Determine the (X, Y) coordinate at the center of the cell enclosing the given text.  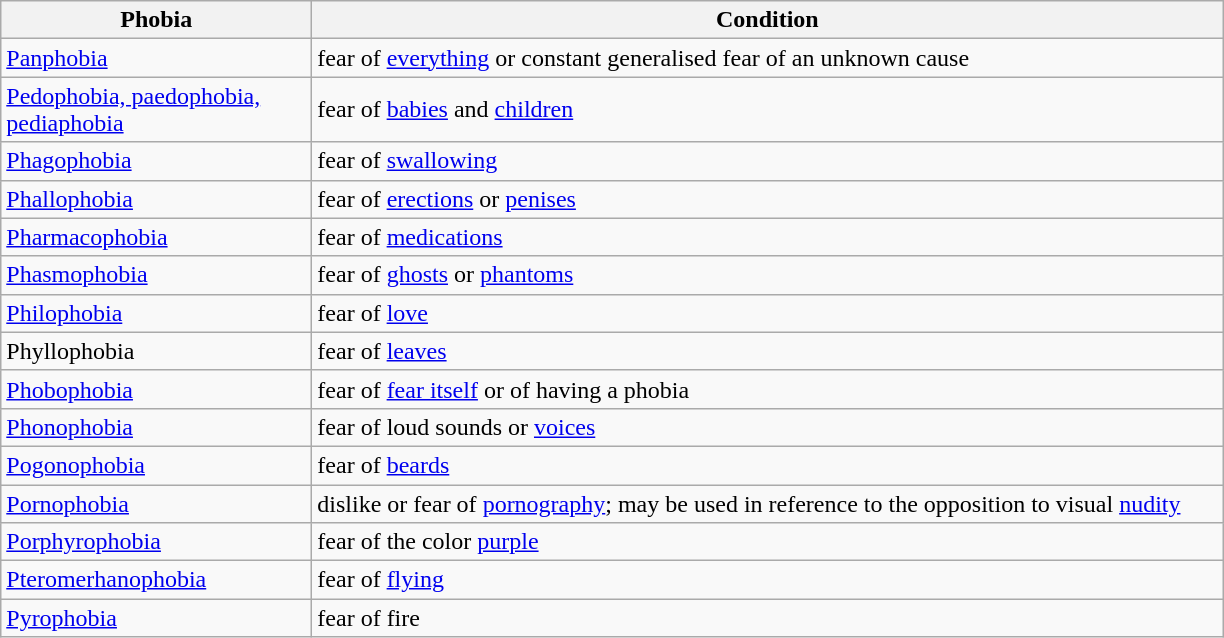
Phobia (156, 20)
fear of fear itself or of having a phobia (768, 389)
fear of loud sounds or voices (768, 427)
fear of fire (768, 618)
fear of everything or constant generalised fear of an unknown cause (768, 58)
Philophobia (156, 313)
Phobophobia (156, 389)
Pornophobia (156, 503)
Pogonophobia (156, 465)
fear of ghosts or phantoms (768, 275)
Pyrophobia (156, 618)
fear of the color purple (768, 542)
fear of erections or penises (768, 199)
Condition (768, 20)
Pharmacophobia (156, 237)
fear of love (768, 313)
Panphobia (156, 58)
Phyllophobia (156, 351)
fear of leaves (768, 351)
fear of swallowing (768, 161)
Phagophobia (156, 161)
Phonophobia (156, 427)
fear of babies and children (768, 110)
fear of flying (768, 580)
Phasmophobia (156, 275)
Pteromerhanophobia (156, 580)
Porphyrophobia (156, 542)
fear of medications (768, 237)
fear of beards (768, 465)
dislike or fear of pornography; may be used in reference to the opposition to visual nudity (768, 503)
Phallophobia (156, 199)
Pedophobia, paedophobia, pediaphobia (156, 110)
